Output the (X, Y) coordinate of the center of the cell containing the given text.  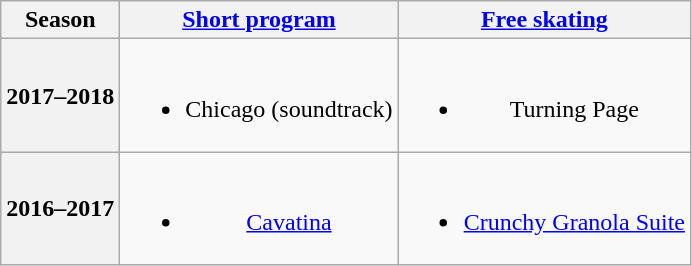
Cavatina (259, 208)
Free skating (544, 20)
2017–2018 (60, 96)
Short program (259, 20)
Chicago (soundtrack) (259, 96)
Season (60, 20)
Crunchy Granola Suite (544, 208)
Turning Page (544, 96)
2016–2017 (60, 208)
